Capture the cell that displays the provided text and extract its (x, y) central coordinate. 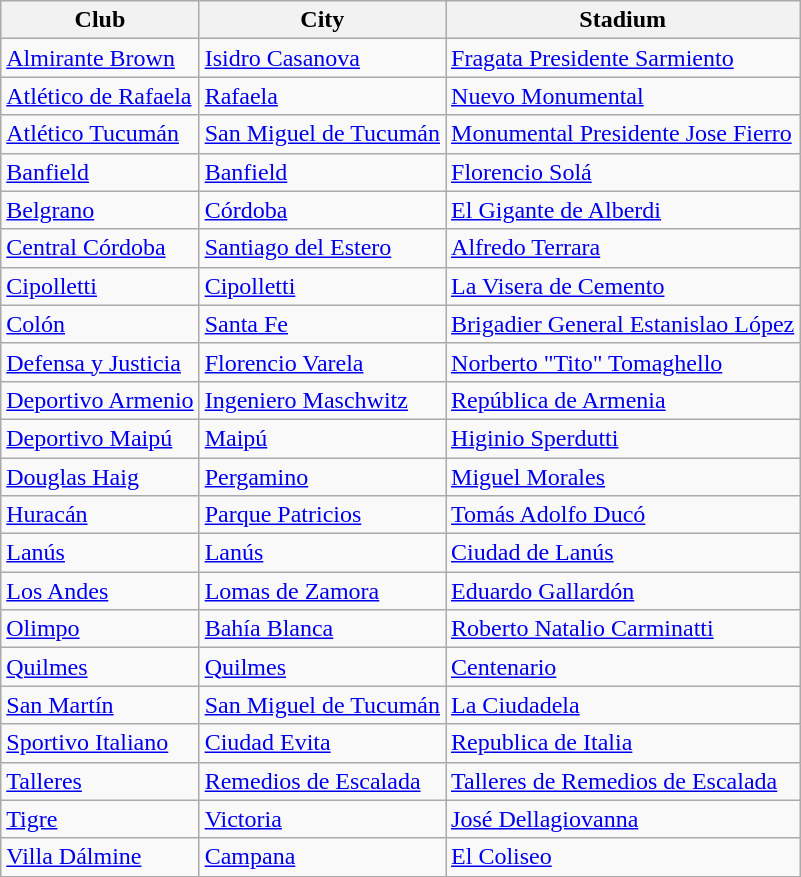
Sportivo Italiano (100, 743)
Santiago del Estero (322, 248)
Isidro Casanova (322, 58)
Norberto "Tito" Tomaghello (623, 362)
Los Andes (100, 591)
El Coliseo (623, 857)
La Ciudadela (623, 705)
Republica de Italia (623, 743)
Ingeniero Maschwitz (322, 400)
Santa Fe (322, 324)
Club (100, 20)
Defensa y Justicia (100, 362)
Florencio Solá (623, 172)
Monumental Presidente Jose Fierro (623, 134)
Victoria (322, 819)
Fragata Presidente Sarmiento (623, 58)
Belgrano (100, 210)
Ciudad de Lanús (623, 553)
City (322, 20)
Roberto Natalio Carminatti (623, 629)
Colón (100, 324)
Parque Patricios (322, 515)
Deportivo Armenio (100, 400)
Almirante Brown (100, 58)
Tomás Adolfo Ducó (623, 515)
Higinio Sperdutti (623, 438)
San Martín (100, 705)
Brigadier General Estanislao López (623, 324)
Remedios de Escalada (322, 781)
Florencio Varela (322, 362)
Eduardo Gallardón (623, 591)
Villa Dálmine (100, 857)
José Dellagiovanna (623, 819)
Bahía Blanca (322, 629)
Talleres (100, 781)
Atlético de Rafaela (100, 96)
Centenario (623, 667)
Central Córdoba (100, 248)
Olimpo (100, 629)
Deportivo Maipú (100, 438)
Huracán (100, 515)
El Gigante de Alberdi (623, 210)
Miguel Morales (623, 477)
Rafaela (322, 96)
Stadium (623, 20)
Douglas Haig (100, 477)
La Visera de Cemento (623, 286)
Alfredo Terrara (623, 248)
Córdoba (322, 210)
Ciudad Evita (322, 743)
Maipú (322, 438)
República de Armenia (623, 400)
Nuevo Monumental (623, 96)
Campana (322, 857)
Atlético Tucumán (100, 134)
Lomas de Zamora (322, 591)
Tigre (100, 819)
Talleres de Remedios de Escalada (623, 781)
Pergamino (322, 477)
